Extract the [X, Y] coordinate from the center of the cell holding the provided text.  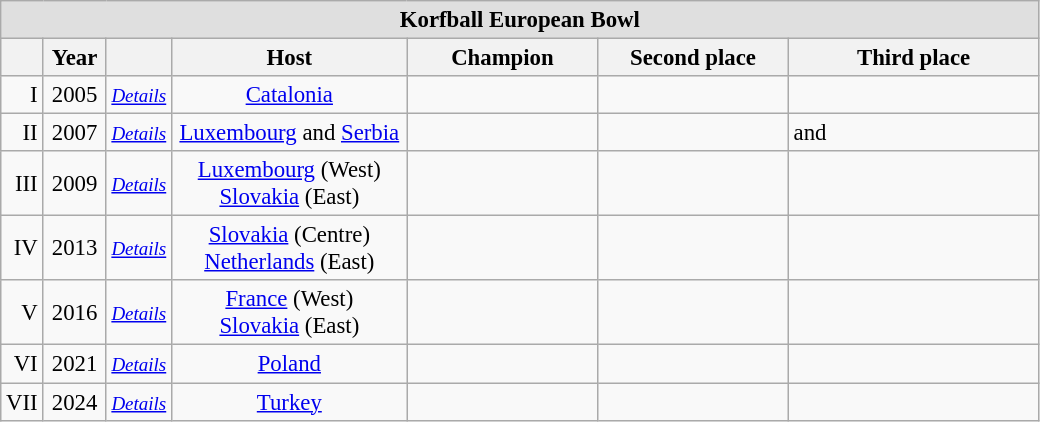
Host [290, 58]
I [22, 95]
V [22, 312]
Slovakia (Centre)Netherlands (East) [290, 248]
Turkey [290, 402]
Poland [290, 364]
2016 [74, 312]
Catalonia [290, 95]
Year [74, 58]
VII [22, 402]
Second place [694, 58]
2013 [74, 248]
Korfball European Bowl [520, 20]
III [22, 184]
VI [22, 364]
Luxembourg and Serbia [290, 133]
Luxembourg (West)Slovakia (East) [290, 184]
II [22, 133]
2007 [74, 133]
and [914, 133]
2009 [74, 184]
Champion [502, 58]
2021 [74, 364]
France (West)Slovakia (East) [290, 312]
IV [22, 248]
Third place [914, 58]
2024 [74, 402]
2005 [74, 95]
